Detect which cell encompasses the target text, then output its [X, Y] center coordinate. 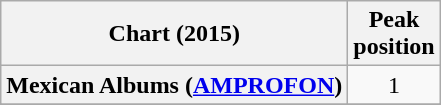
1 [394, 85]
Mexican Albums (AMPROFON) [174, 85]
Peak position [394, 34]
Chart (2015) [174, 34]
